Capture the cell that displays the provided text and extract its [x, y] central coordinate. 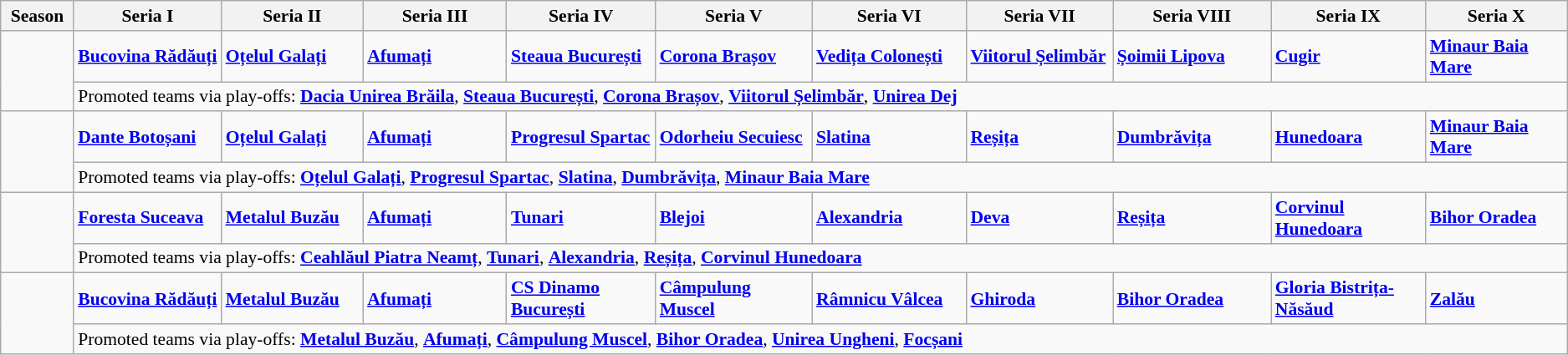
Promoted teams via play-offs: Ceahlăul Piatra Neamț, Tunari, Alexandria, Reșița, Corvinul Hunedoara [820, 258]
CS Dinamo București [581, 299]
Șoimii Lipova [1193, 57]
Promoted teams via play-offs: Dacia Unirea Brăila, Steaua București, Corona Brașov, Viitorul Șelimbăr, Unirea Dej [820, 97]
Progresul Spartac [581, 137]
Promoted teams via play-offs: Oțelul Galați, Progresul Spartac, Slatina, Dumbrăvița, Minaur Baia Mare [820, 178]
Deva [1039, 217]
Râmnicu Vâlcea [889, 299]
Cugir [1348, 57]
Viitorul Șelimbăr [1039, 57]
Seria II [293, 16]
Seria VII [1039, 16]
Ghiroda [1039, 299]
Seria X [1497, 16]
Seria IX [1348, 16]
Seria VIII [1193, 16]
Dante Botoșani [147, 137]
Seria IV [581, 16]
Dumbrăvița [1193, 137]
Vedița Colonești [889, 57]
Hunedoara [1348, 137]
Slatina [889, 137]
Odorheiu Secuiesc [734, 137]
Seria III [435, 16]
Foresta Suceava [147, 217]
Alexandria [889, 217]
Corona Brașov [734, 57]
Zalău [1497, 299]
Tunari [581, 217]
Steaua București [581, 57]
Seria VI [889, 16]
Seria I [147, 16]
Seria V [734, 16]
Promoted teams via play-offs: Metalul Buzău, Afumați, Câmpulung Muscel, Bihor Oradea, Unirea Ungheni, Focșani [820, 339]
Blejoi [734, 217]
Corvinul Hunedoara [1348, 217]
Gloria Bistrița-Năsăud [1348, 299]
Câmpulung Muscel [734, 299]
Season [37, 16]
